Find where the given text appears and provide that cell's center as (x, y) coordinate. 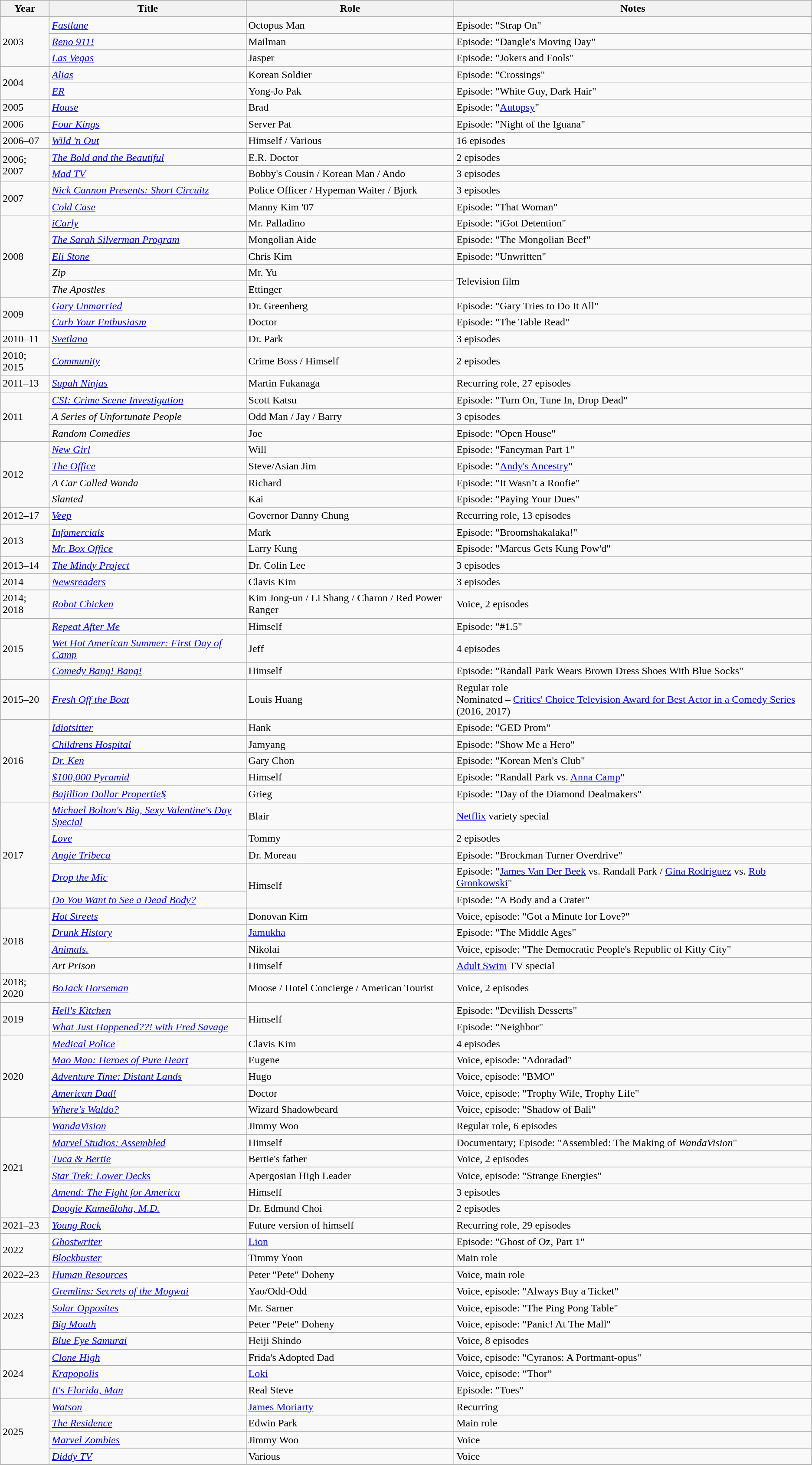
Comedy Bang! Bang! (147, 671)
Edwin Park (350, 1423)
2025 (25, 1432)
Voice, main role (633, 1275)
Future version of himself (350, 1225)
Episode: "Paying Your Dues" (633, 499)
Loki (350, 1374)
$100,000 Pyramid (147, 777)
Art Prison (147, 966)
Episode: "Unwritten" (633, 256)
Curb Your Enthusiasm (147, 322)
Donovan Kim (350, 916)
Blue Eye Samurai (147, 1340)
Dr. Park (350, 339)
2008 (25, 256)
2006; 2007 (25, 165)
2017 (25, 855)
2016 (25, 760)
Jamyang (350, 744)
Young Rock (147, 1225)
Svetlana (147, 339)
Dr. Greenberg (350, 306)
Episode: "A Body and a Crater" (633, 900)
What Just Happened??! with Fred Savage (147, 1027)
Voice, episode: “Thor” (633, 1374)
Voice, episode: "Always Buy a Ticket" (633, 1291)
2004 (25, 83)
The Mindy Project (147, 565)
Newsreaders (147, 582)
Episode: "Gary Tries to Do It All" (633, 306)
Martin Fukanaga (350, 383)
Repeat After Me (147, 626)
Hell's Kitchen (147, 1010)
Netflix variety special (633, 816)
Mr. Palladino (350, 223)
Episode: "Fancyman Part 1" (633, 449)
Gary Unmarried (147, 306)
Year (25, 9)
Voice, episode: "Shadow of Bali" (633, 1110)
Nick Cannon Presents: Short Circuitz (147, 190)
Episode: "GED Prom" (633, 728)
Bajillion Dollar Propertie$ (147, 793)
Infomercials (147, 532)
Episode: "The Table Read" (633, 322)
It's Florida, Man (147, 1390)
2020 (25, 1076)
Crime Boss / Himself (350, 361)
Tuca & Bertie (147, 1159)
Voice, episode: "The Ping Pong Table" (633, 1308)
Apergosian High Leader (350, 1176)
Voice, episode: "Panic! At The Mall" (633, 1324)
Childrens Hospital (147, 744)
2006 (25, 124)
Kim Jong-un / Li Shang / Charon / Red Power Ranger (350, 604)
Episode: "Randall Park Wears Brown Dress Shoes With Blue Socks" (633, 671)
Mad TV (147, 174)
Regular role, 6 episodes (633, 1126)
Idiotsitter (147, 728)
Episode: "Devilish Desserts" (633, 1010)
Notes (633, 9)
Random Comedies (147, 433)
Governor Danny Chung (350, 516)
Television film (633, 281)
Recurring (633, 1407)
Veep (147, 516)
Fresh Off the Boat (147, 699)
Wizard Shadowbeard (350, 1110)
Kai (350, 499)
Dr. Edmund Choi (350, 1209)
Solar Opposites (147, 1308)
2013 (25, 541)
Medical Police (147, 1043)
Mao Mao: Heroes of Pure Heart (147, 1060)
Episode: "Brockman Turner Overdrive" (633, 855)
Adventure Time: Distant Lands (147, 1076)
2009 (25, 314)
Scott Katsu (350, 400)
Blockbuster (147, 1258)
Episode: "Night of the Iguana" (633, 124)
Episode: "Ghost of Oz, Part 1" (633, 1242)
Himself / Various (350, 141)
A Car Called Wanda (147, 483)
2012 (25, 474)
Amend: The Fight for America (147, 1192)
Episode: "That Woman" (633, 207)
CSI: Crime Scene Investigation (147, 400)
2019 (25, 1019)
Odd Man / Jay / Barry (350, 416)
2012–17 (25, 516)
Reno 911! (147, 42)
Recurring role, 29 episodes (633, 1225)
Four Kings (147, 124)
Voice, episode: "BMO" (633, 1076)
Chris Kim (350, 256)
Mr. Yu (350, 273)
Episode: "Show Me a Hero" (633, 744)
Episode: "Marcus Gets Kung Pow'd" (633, 549)
Richard (350, 483)
Hank (350, 728)
Role (350, 9)
Slanted (147, 499)
2022 (25, 1250)
Gary Chon (350, 760)
Mongolian Aide (350, 240)
Joe (350, 433)
Manny Kim '07 (350, 207)
Jeff (350, 649)
Voice, episode: "Cyranos: A Portmant-opus" (633, 1357)
The Bold and the Beautiful (147, 157)
Episode: "Randall Park vs. Anna Camp" (633, 777)
Server Pat (350, 124)
Tommy (350, 839)
A Series of Unfortunate People (147, 416)
Episode: "Neighbor" (633, 1027)
Zip (147, 273)
2018; 2020 (25, 988)
Episode: "iGot Detention" (633, 223)
Voice, episode: "Strange Energies" (633, 1176)
American Dad! (147, 1093)
Dr. Ken (147, 760)
Frida's Adopted Dad (350, 1357)
Marvel Studios: Assembled (147, 1143)
2021 (25, 1167)
Hugo (350, 1076)
Episode: "The Mongolian Beef" (633, 240)
Michael Bolton's Big, Sexy Valentine's Day Special (147, 816)
Cold Case (147, 207)
Regular roleNominated – Critics' Choice Television Award for Best Actor in a Comedy Series (2016, 2017) (633, 699)
Voice, episode: "Adoradad" (633, 1060)
Episode: "Open House" (633, 433)
Dr. Moreau (350, 855)
Real Steve (350, 1390)
Episode: "Strap On" (633, 25)
2013–14 (25, 565)
Supah Ninjas (147, 383)
iCarly (147, 223)
Episode: "Autopsy" (633, 108)
Bertie's father (350, 1159)
2024 (25, 1374)
Episode: "Crossings" (633, 75)
Where's Waldo? (147, 1110)
Various (350, 1456)
Angie Tribeca (147, 855)
Drunk History (147, 933)
Star Trek: Lower Decks (147, 1176)
2011 (25, 416)
Adult Swim TV special (633, 966)
Robot Chicken (147, 604)
Episode: "White Guy, Dark Hair" (633, 91)
2006–07 (25, 141)
Big Mouth (147, 1324)
The Sarah Silverman Program (147, 240)
Do You Want to See a Dead Body? (147, 900)
E.R. Doctor (350, 157)
Marvel Zombies (147, 1440)
Voice, episode: "Got a Minute for Love?" (633, 916)
Krapopolis (147, 1374)
Steve/Asian Jim (350, 466)
2011–13 (25, 383)
2010–11 (25, 339)
Mr. Sarner (350, 1308)
Episode: "James Van Der Beek vs. Randall Park / Gina Rodriguez vs. Rob Gronkowski" (633, 877)
Heiji Shindo (350, 1340)
Mailman (350, 42)
Episode: "Broomshakalaka!" (633, 532)
Alias (147, 75)
WandaVision (147, 1126)
Mr. Box Office (147, 549)
Police Officer / Hypeman Waiter / Bjork (350, 190)
Lion (350, 1242)
Title (147, 9)
Dr. Colin Lee (350, 565)
16 episodes (633, 141)
2010; 2015 (25, 361)
Animals. (147, 949)
Watson (147, 1407)
Yao/Odd-Odd (350, 1291)
Wild 'n Out (147, 141)
Jasper (350, 58)
Clone High (147, 1357)
Wet Hot American Summer: First Day of Camp (147, 649)
Eli Stone (147, 256)
Diddy TV (147, 1456)
2018 (25, 941)
2021–23 (25, 1225)
Jamukha (350, 933)
Human Resources (147, 1275)
Ettinger (350, 289)
BoJack Horseman (147, 988)
Brad (350, 108)
2022–23 (25, 1275)
2015 (25, 649)
2005 (25, 108)
2014; 2018 (25, 604)
Love (147, 839)
Episode: "Korean Men's Club" (633, 760)
Louis Huang (350, 699)
Yong-Jo Pak (350, 91)
Bobby's Cousin / Korean Man / Ando (350, 174)
Nikolai (350, 949)
Documentary; Episode: "Assembled: The Making of WandaVision" (633, 1143)
Ghostwriter (147, 1242)
James Moriarty (350, 1407)
Recurring role, 27 episodes (633, 383)
2007 (25, 198)
Recurring role, 13 episodes (633, 516)
Mark (350, 532)
Voice, episode: "The Democratic People's Republic of Kitty City" (633, 949)
Grieg (350, 793)
Voice, 8 episodes (633, 1340)
Larry Kung (350, 549)
Las Vegas (147, 58)
New Girl (147, 449)
Doogie Kameāloha, M.D. (147, 1209)
Hot Streets (147, 916)
Episode: "Day of the Diamond Dealmakers" (633, 793)
Moose / Hotel Concierge / American Tourist (350, 988)
2023 (25, 1316)
Community (147, 361)
Episode: "It Wasn’t a Roofie" (633, 483)
The Residence (147, 1423)
Episode: "Toes" (633, 1390)
Octopus Man (350, 25)
Fastlane (147, 25)
The Office (147, 466)
The Apostles (147, 289)
2003 (25, 42)
ER (147, 91)
Episode: "#1.5" (633, 626)
Episode: "Turn On, Tune In, Drop Dead" (633, 400)
Episode: "Dangle's Moving Day" (633, 42)
Episode: "Andy's Ancestry" (633, 466)
2015–20 (25, 699)
Timmy Yoon (350, 1258)
Gremlins: Secrets of the Mogwai (147, 1291)
Eugene (350, 1060)
Voice, episode: "Trophy Wife, Trophy Life" (633, 1093)
2014 (25, 582)
Will (350, 449)
Episode: "The Middle Ages" (633, 933)
Blair (350, 816)
House (147, 108)
Episode: "Jokers and Fools" (633, 58)
Drop the Mic (147, 877)
Korean Soldier (350, 75)
